Return (X, Y) of the center of cell containing provided text 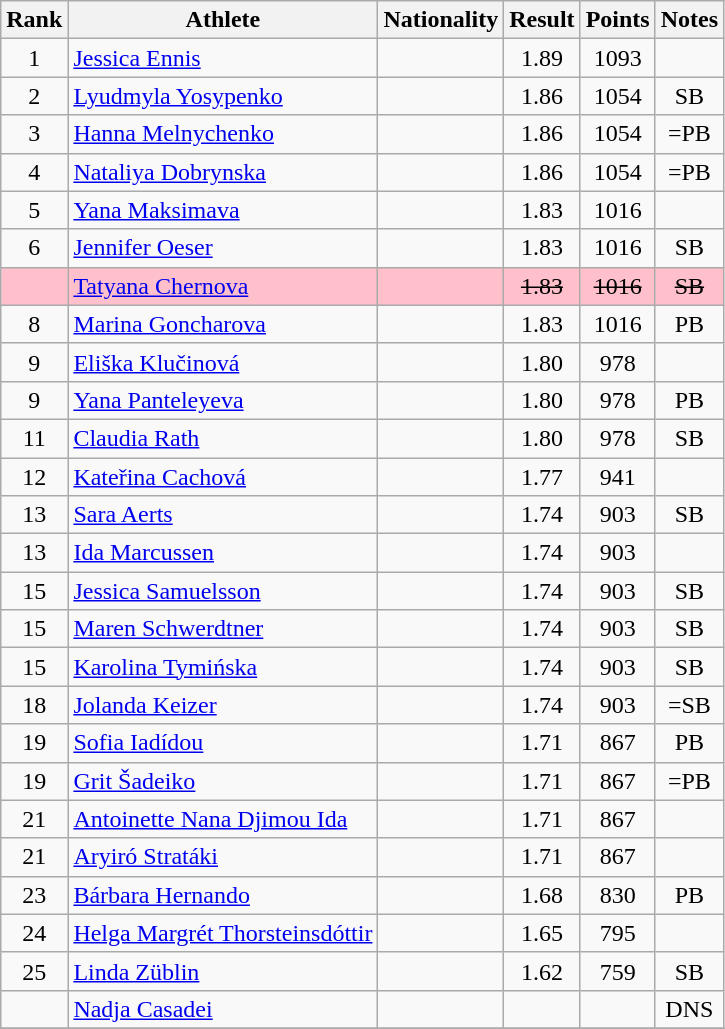
Nataliya Dobrynska (223, 172)
Marina Goncharova (223, 324)
Jessica Ennis (223, 58)
23 (34, 895)
5 (34, 210)
Tatyana Chernova (223, 286)
759 (618, 971)
Jennifer Oeser (223, 248)
12 (34, 477)
Result (542, 20)
Antoinette Nana Djimou Ida (223, 819)
Aryiró Stratáki (223, 857)
=SB (689, 705)
1.65 (542, 933)
Nationality (441, 20)
Rank (34, 20)
Jessica Samuelsson (223, 591)
Bárbara Hernando (223, 895)
1093 (618, 58)
8 (34, 324)
6 (34, 248)
795 (618, 933)
4 (34, 172)
941 (618, 477)
Yana Maksimava (223, 210)
Points (618, 20)
Jolanda Keizer (223, 705)
Notes (689, 20)
24 (34, 933)
Claudia Rath (223, 438)
Sofia Iadídou (223, 743)
Grit Šadeiko (223, 781)
Ida Marcussen (223, 553)
Athlete (223, 20)
18 (34, 705)
Helga Margrét Thorsteinsdóttir (223, 933)
1 (34, 58)
Nadja Casadei (223, 1009)
Eliška Klučinová (223, 362)
1.89 (542, 58)
DNS (689, 1009)
25 (34, 971)
2 (34, 96)
1.77 (542, 477)
1.68 (542, 895)
Lyudmyla Yosypenko (223, 96)
Yana Panteleyeva (223, 400)
Hanna Melnychenko (223, 134)
Karolina Tymińska (223, 667)
Maren Schwerdtner (223, 629)
Linda Züblin (223, 971)
11 (34, 438)
1.62 (542, 971)
Sara Aerts (223, 515)
Kateřina Cachová (223, 477)
830 (618, 895)
3 (34, 134)
